Identify which cell holds the provided text, then report its [X, Y] central coordinate. 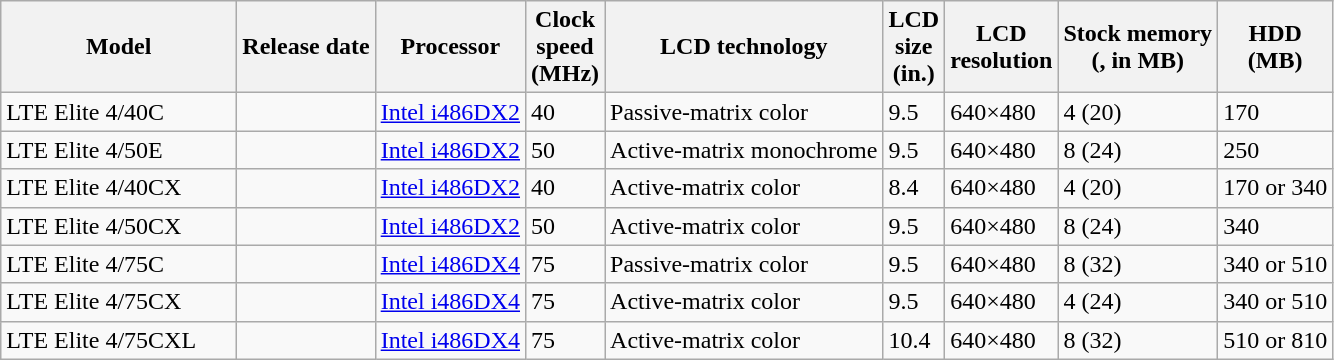
Model [119, 47]
Clockspeed(MHz) [566, 47]
8.4 [914, 188]
10.4 [914, 340]
340 [1276, 226]
LTE Elite 4/50E [119, 150]
250 [1276, 150]
LCD resolution [1002, 47]
LCD size(in.) [914, 47]
Processor [450, 47]
170 [1276, 112]
LTE Elite 4/40C [119, 112]
LTE Elite 4/75CXL [119, 340]
4 (24) [1138, 302]
LCD technology [744, 47]
Release date [306, 47]
Stock memory(, in MB) [1138, 47]
LTE Elite 4/75CX [119, 302]
LTE Elite 4/50CX [119, 226]
LTE Elite 4/40CX [119, 188]
170 or 340 [1276, 188]
510 or 810 [1276, 340]
LTE Elite 4/75C [119, 264]
HDD(MB) [1276, 47]
Active-matrix monochrome [744, 150]
